Search for the cell housing the specified text and yield its (x, y) center coordinate. 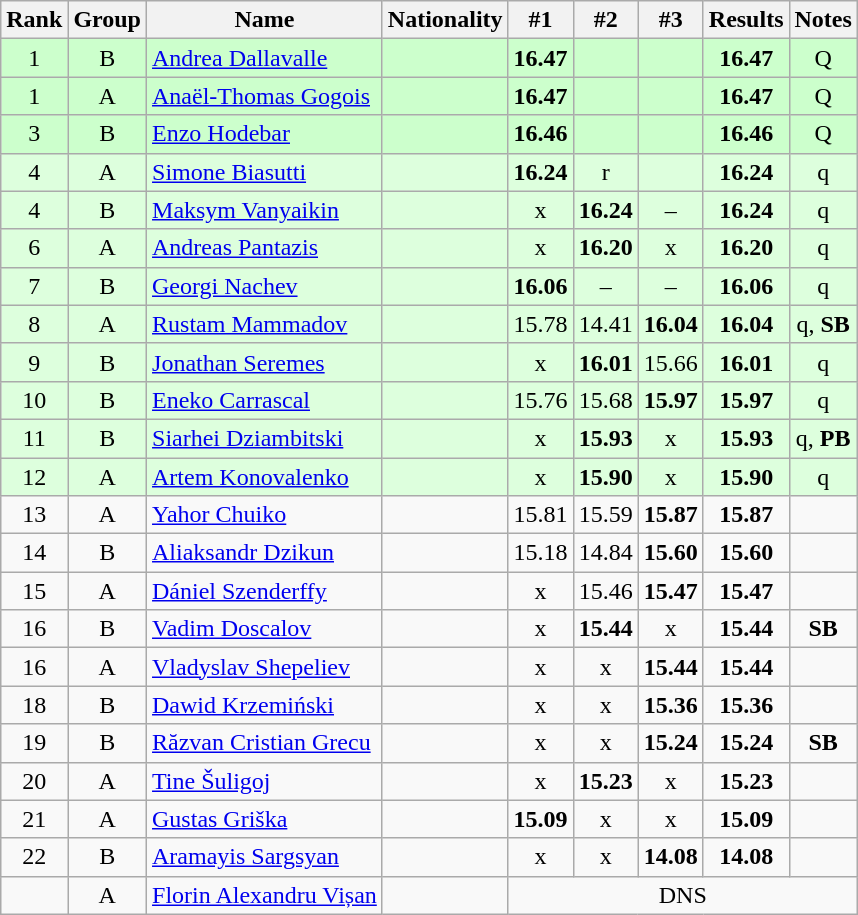
15.59 (606, 515)
Andrea Dallavalle (265, 58)
15.68 (606, 400)
Vladyslav Shepeliev (265, 667)
q, PB (823, 438)
15.46 (606, 591)
15.81 (540, 515)
22 (34, 857)
Rank (34, 20)
9 (34, 362)
Răzvan Cristian Grecu (265, 743)
Results (746, 20)
6 (34, 248)
Florin Alexandru Vișan (265, 895)
15 (34, 591)
Jonathan Seremes (265, 362)
r (606, 172)
#2 (606, 20)
q, SB (823, 324)
DNS (682, 895)
14.84 (606, 553)
Name (265, 20)
Georgi Nachev (265, 286)
3 (34, 134)
#3 (670, 20)
#1 (540, 20)
14.41 (606, 324)
10 (34, 400)
18 (34, 705)
19 (34, 743)
15.78 (540, 324)
Nationality (445, 20)
15.66 (670, 362)
15.18 (540, 553)
12 (34, 477)
Dawid Krzemiński (265, 705)
Simone Biasutti (265, 172)
Enzo Hodebar (265, 134)
Anaël-Thomas Gogois (265, 96)
Notes (823, 20)
Andreas Pantazis (265, 248)
Aliaksandr Dzikun (265, 553)
Gustas Griška (265, 819)
21 (34, 819)
Aramayis Sargsyan (265, 857)
Dániel Szenderffy (265, 591)
Artem Konovalenko (265, 477)
Rustam Mammadov (265, 324)
Tine Šuligoj (265, 781)
Yahor Chuiko (265, 515)
Vadim Doscalov (265, 629)
8 (34, 324)
14 (34, 553)
13 (34, 515)
7 (34, 286)
Group (108, 20)
Eneko Carrascal (265, 400)
Siarhei Dziambitski (265, 438)
Maksym Vanyaikin (265, 210)
15.76 (540, 400)
11 (34, 438)
20 (34, 781)
